Search for the cell housing the specified text and yield its (x, y) center coordinate. 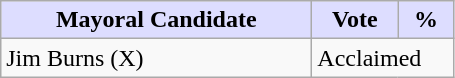
Vote (355, 20)
Acclaimed (383, 58)
Mayoral Candidate (156, 20)
% (426, 20)
Jim Burns (X) (156, 58)
